Capture the cell that displays the provided text and extract its (X, Y) central coordinate. 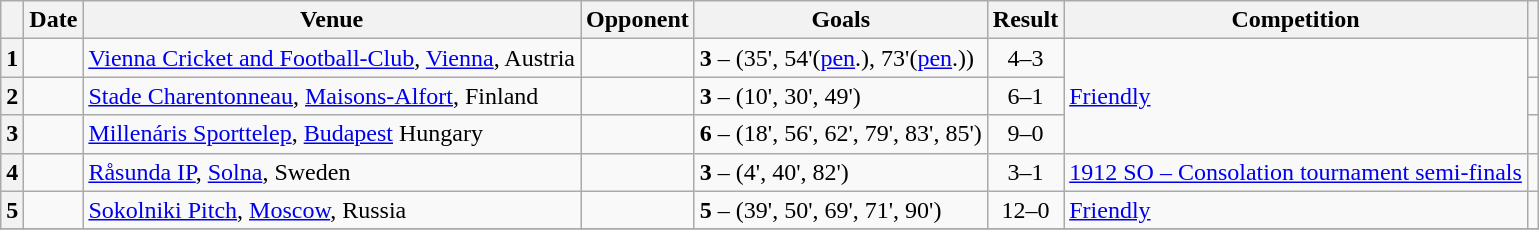
3 – (35', 54'(pen.), 73'(pen.)) (840, 58)
2 (12, 96)
Date (54, 20)
Venue (332, 20)
Millenáris Sporttelep, Budapest Hungary (332, 134)
9–0 (1025, 134)
Vienna Cricket and Football-Club, Vienna, Austria (332, 58)
Opponent (638, 20)
Sokolniki Pitch, Moscow, Russia (332, 210)
4–3 (1025, 58)
4 (12, 172)
3 – (4', 40', 82') (840, 172)
6 – (18', 56', 62', 79', 83', 85') (840, 134)
5 (12, 210)
6–1 (1025, 96)
Competition (1296, 20)
Råsunda IP, Solna, Sweden (332, 172)
3–1 (1025, 172)
12–0 (1025, 210)
3 (12, 134)
Goals (840, 20)
5 – (39', 50', 69', 71', 90') (840, 210)
3 – (10', 30', 49') (840, 96)
1912 SO – Consolation tournament semi-finals (1296, 172)
Stade Charentonneau, Maisons-Alfort, Finland (332, 96)
1 (12, 58)
Result (1025, 20)
